Return the (X, Y) coordinate for the center point of the cell that contains the specified text.  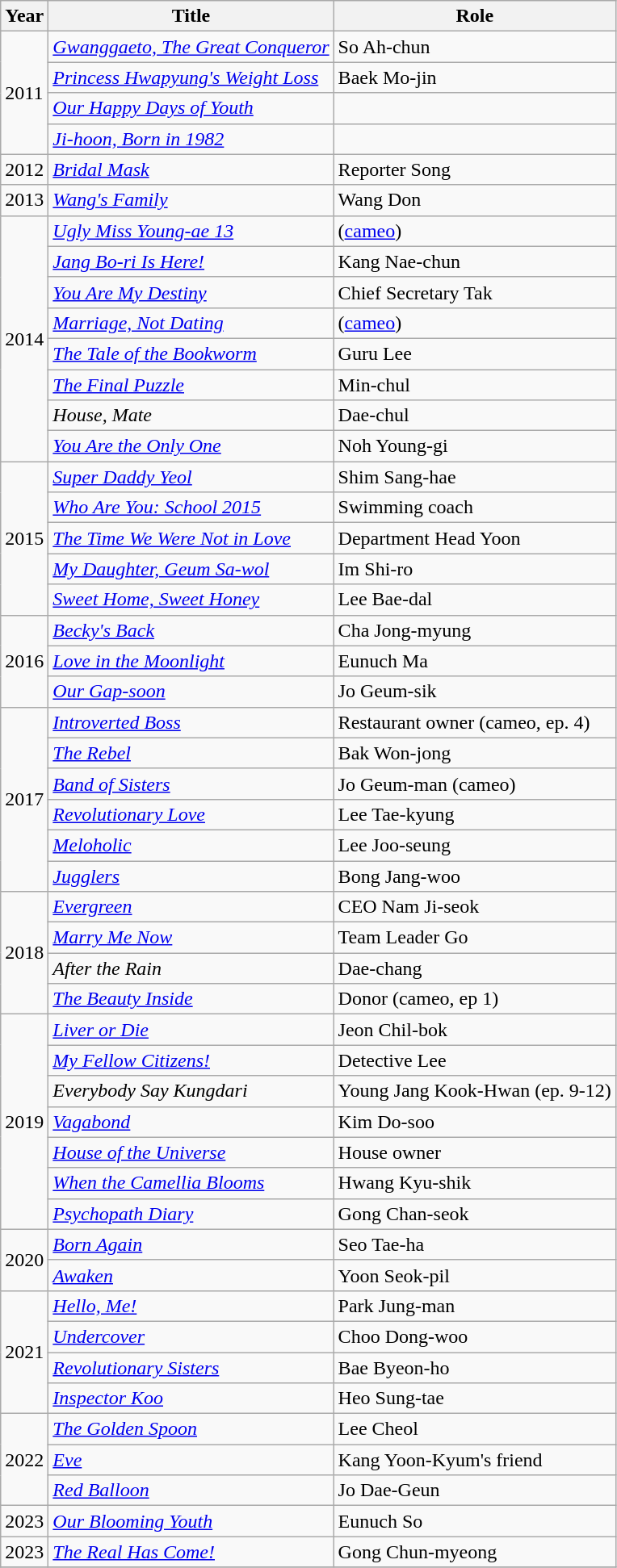
Lee Tae-kyung (475, 814)
Red Balloon (191, 1491)
Evergreen (191, 907)
Eunuch Ma (475, 661)
2021 (24, 1352)
Inspector Koo (191, 1399)
Restaurant owner (cameo, ep. 4) (475, 722)
Yoon Seok-pil (475, 1275)
Bridal Mask (191, 169)
So Ah-chun (475, 47)
Year (24, 16)
Our Happy Days of Youth (191, 108)
Kim Do-soo (475, 1122)
Hwang Kyu-shik (475, 1183)
Liver or Die (191, 1030)
Who Are You: School 2015 (191, 508)
Dae-chang (475, 968)
Everybody Say Kungdari (191, 1091)
The Tale of the Bookworm (191, 353)
Revolutionary Love (191, 814)
2015 (24, 538)
You Are the Only One (191, 446)
2016 (24, 661)
The Real Has Come! (191, 1552)
CEO Nam Ji-seok (475, 907)
Bak Won-jong (475, 753)
Marry Me Now (191, 938)
House, Mate (191, 416)
After the Rain (191, 968)
Gong Chan-seok (475, 1214)
Young Jang Kook-Hwan (ep. 9-12) (475, 1091)
Wang Don (475, 200)
Ugly Miss Young-ae 13 (191, 231)
The Beauty Inside (191, 999)
Min-chul (475, 385)
Seo Tae-ha (475, 1244)
Eve (191, 1460)
Jang Bo-ri Is Here! (191, 261)
Meloholic (191, 845)
Super Daddy Yeol (191, 477)
Our Blooming Youth (191, 1521)
My Fellow Citizens! (191, 1060)
Eunuch So (475, 1521)
Title (191, 16)
Bong Jang-woo (475, 876)
Born Again (191, 1244)
2013 (24, 200)
2020 (24, 1260)
2012 (24, 169)
Princess Hwapyung's Weight Loss (191, 77)
Im Shi-ro (475, 569)
The Rebel (191, 753)
2022 (24, 1460)
Psychopath Diary (191, 1214)
Heo Sung-tae (475, 1399)
My Daughter, Geum Sa-wol (191, 569)
Gwanggaeto, The Great Conqueror (191, 47)
Jo Dae-Geun (475, 1491)
Choo Dong-woo (475, 1336)
Team Leader Go (475, 938)
Love in the Moonlight (191, 661)
Sweet Home, Sweet Honey (191, 600)
Revolutionary Sisters (191, 1368)
Detective Lee (475, 1060)
Wang's Family (191, 200)
The Golden Spoon (191, 1429)
Jo Geum-man (cameo) (475, 784)
2017 (24, 799)
Kang Yoon-Kyum's friend (475, 1460)
2014 (24, 338)
2018 (24, 953)
2011 (24, 93)
When the Camellia Blooms (191, 1183)
Department Head Yoon (475, 538)
The Final Puzzle (191, 385)
Band of Sisters (191, 784)
Park Jung-man (475, 1306)
Role (475, 16)
Dae-chul (475, 416)
Hello, Me! (191, 1306)
House owner (475, 1152)
2019 (24, 1122)
Awaken (191, 1275)
You Are My Destiny (191, 292)
Shim Sang-hae (475, 477)
Jeon Chil-bok (475, 1030)
Cha Jong-myung (475, 630)
Reporter Song (475, 169)
Introverted Boss (191, 722)
Lee Cheol (475, 1429)
Baek Mo-jin (475, 77)
House of the Universe (191, 1152)
Swimming coach (475, 508)
Ji-hoon, Born in 1982 (191, 139)
The Time We Were Not in Love (191, 538)
Vagabond (191, 1122)
Our Gap-soon (191, 692)
Becky's Back (191, 630)
Jo Geum-sik (475, 692)
Guru Lee (475, 353)
Marriage, Not Dating (191, 323)
Bae Byeon-ho (475, 1368)
Jugglers (191, 876)
Donor (cameo, ep 1) (475, 999)
Lee Joo-seung (475, 845)
Kang Nae-chun (475, 261)
Noh Young-gi (475, 446)
Undercover (191, 1336)
Lee Bae-dal (475, 600)
Chief Secretary Tak (475, 292)
Gong Chun-myeong (475, 1552)
